Output the (x, y) coordinate of the center of the cell containing the given text.  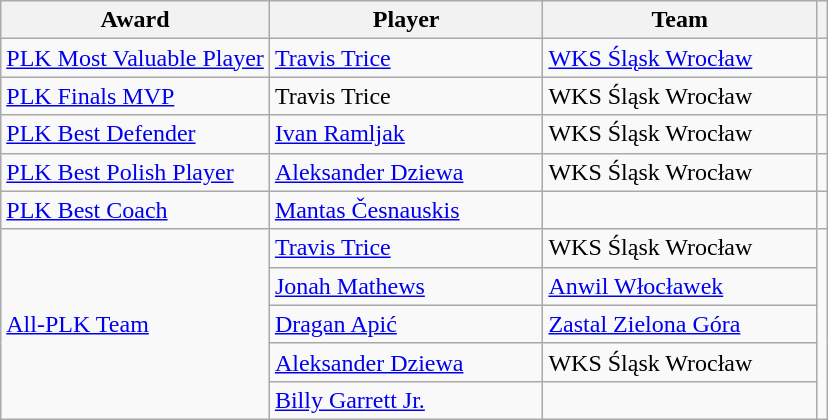
Billy Garrett Jr. (406, 400)
All-PLK Team (136, 324)
Player (406, 20)
Mantas Česnauskis (406, 210)
Team (680, 20)
PLK Best Coach (136, 210)
Anwil Włocławek (680, 286)
PLK Best Polish Player (136, 172)
PLK Best Defender (136, 134)
PLK Most Valuable Player (136, 58)
Award (136, 20)
Zastal Zielona Góra (680, 324)
PLK Finals MVP (136, 96)
Ivan Ramljak (406, 134)
Jonah Mathews (406, 286)
Dragan Apić (406, 324)
